Scan for the cell matching the given text and deliver its (X, Y) coordinate at center. 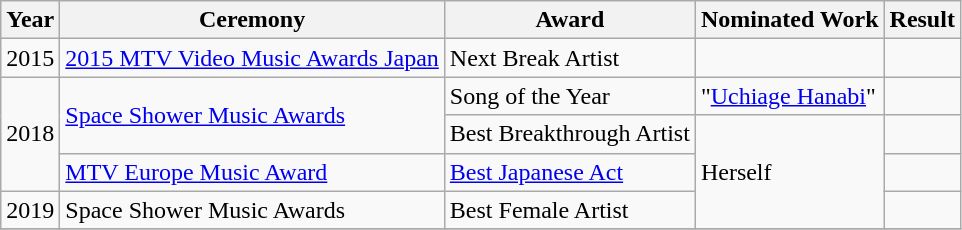
2015 (30, 58)
Result (922, 20)
Best Breakthrough Artist (570, 134)
2015 MTV Video Music Awards Japan (252, 58)
Best Japanese Act (570, 172)
Year (30, 20)
"Uchiage Hanabi" (790, 96)
Next Break Artist (570, 58)
Nominated Work (790, 20)
MTV Europe Music Award (252, 172)
Ceremony (252, 20)
Song of the Year (570, 96)
Best Female Artist (570, 210)
Herself (790, 172)
2019 (30, 210)
Award (570, 20)
2018 (30, 134)
